Detect which cell encompasses the target text, then output its (x, y) center coordinate. 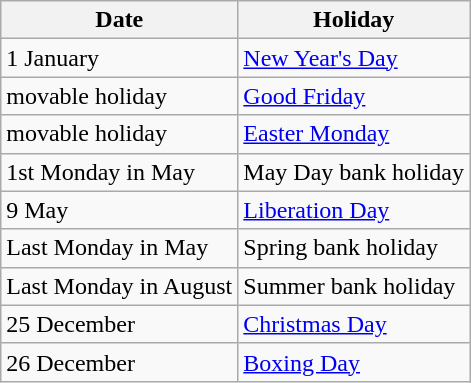
Last Monday in August (120, 286)
New Year's Day (354, 58)
Liberation Day (354, 210)
1st Monday in May (120, 172)
26 December (120, 362)
Easter Monday (354, 134)
Spring bank holiday (354, 248)
Holiday (354, 20)
9 May (120, 210)
Good Friday (354, 96)
Date (120, 20)
1 January (120, 58)
Last Monday in May (120, 248)
May Day bank holiday (354, 172)
25 December (120, 324)
Christmas Day (354, 324)
Boxing Day (354, 362)
Summer bank holiday (354, 286)
